Pinpoint the cell where the given text exists, returning its [x, y] midpoint coordinate. 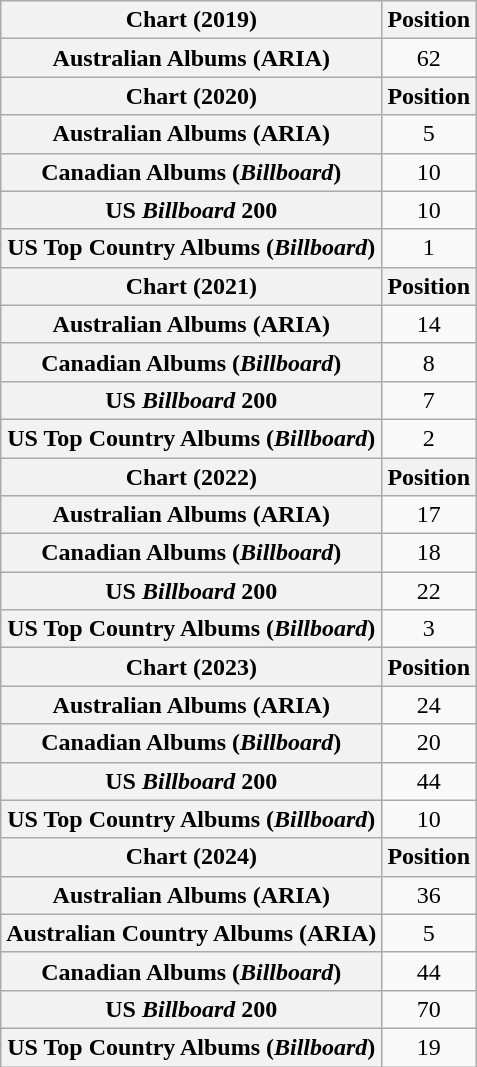
19 [429, 1047]
62 [429, 58]
17 [429, 515]
Chart (2020) [192, 96]
24 [429, 705]
1 [429, 248]
Chart (2024) [192, 857]
2 [429, 438]
Australian Country Albums (ARIA) [192, 933]
Chart (2023) [192, 667]
3 [429, 629]
36 [429, 895]
18 [429, 553]
Chart (2019) [192, 20]
70 [429, 1009]
8 [429, 362]
20 [429, 743]
22 [429, 591]
7 [429, 400]
14 [429, 324]
Chart (2022) [192, 477]
Chart (2021) [192, 286]
